Find where the given text appears and provide that cell's center as (X, Y) coordinate. 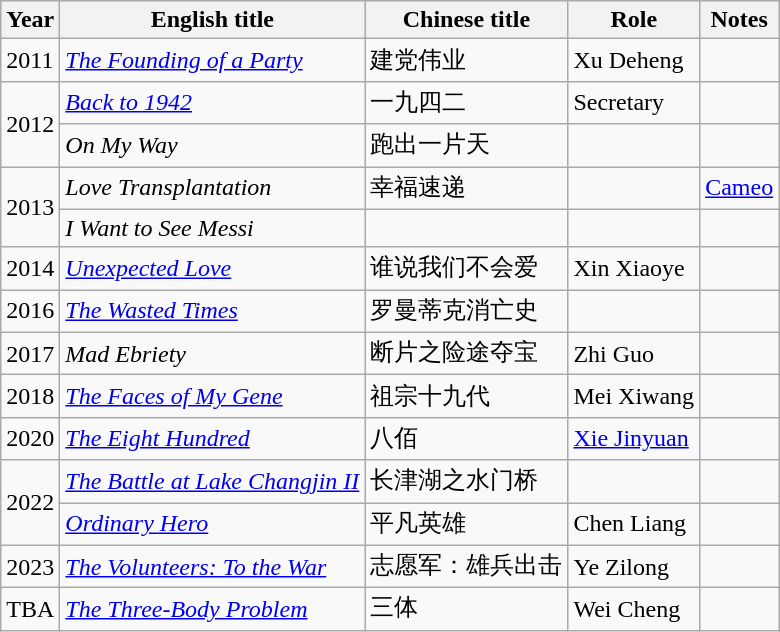
Ye Zilong (634, 566)
Role (634, 20)
2014 (30, 268)
2018 (30, 396)
Secretary (634, 102)
2012 (30, 124)
The Faces of My Gene (212, 396)
Love Transplantation (212, 188)
谁说我们不会爱 (466, 268)
Year (30, 20)
Chinese title (466, 20)
Notes (740, 20)
罗曼蒂克消亡史 (466, 312)
Wei Cheng (634, 610)
The Founding of a Party (212, 60)
三体 (466, 610)
English title (212, 20)
建党伟业 (466, 60)
长津湖之水门桥 (466, 482)
Zhi Guo (634, 354)
Xin Xiaoye (634, 268)
Mei Xiwang (634, 396)
2011 (30, 60)
2016 (30, 312)
The Eight Hundred (212, 438)
Cameo (740, 188)
Unexpected Love (212, 268)
Ordinary Hero (212, 524)
祖宗十九代 (466, 396)
一九四二 (466, 102)
Xu Deheng (634, 60)
The Three-Body Problem (212, 610)
Mad Ebriety (212, 354)
2023 (30, 566)
志愿军：雄兵出击 (466, 566)
2017 (30, 354)
The Volunteers: To the War (212, 566)
2020 (30, 438)
幸福速递 (466, 188)
Back to 1942 (212, 102)
Xie Jinyuan (634, 438)
On My Way (212, 146)
TBA (30, 610)
2013 (30, 206)
2022 (30, 502)
跑出一片天 (466, 146)
断片之险途夺宝 (466, 354)
Chen Liang (634, 524)
The Wasted Times (212, 312)
八佰 (466, 438)
平凡英雄 (466, 524)
I Want to See Messi (212, 228)
The Battle at Lake Changjin II (212, 482)
